For the text-containing cell, return its midpoint in (x, y) coordinate format. 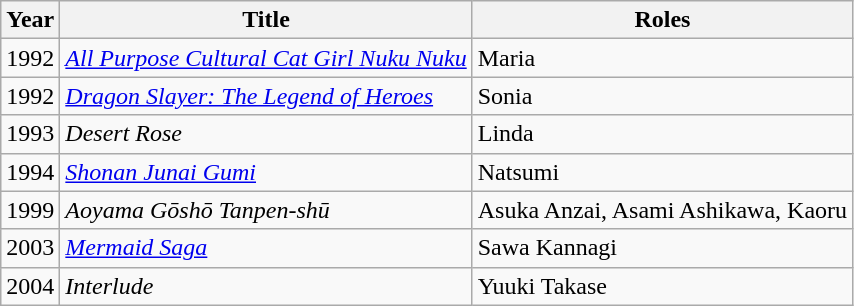
Mermaid Saga (266, 248)
2004 (30, 286)
2003 (30, 248)
Year (30, 20)
Dragon Slayer: The Legend of Heroes (266, 96)
Shonan Junai Gumi (266, 172)
Asuka Anzai, Asami Ashikawa, Kaoru (662, 210)
1994 (30, 172)
Maria (662, 58)
Sonia (662, 96)
All Purpose Cultural Cat Girl Nuku Nuku (266, 58)
1999 (30, 210)
1993 (30, 134)
Natsumi (662, 172)
Desert Rose (266, 134)
Yuuki Takase (662, 286)
Roles (662, 20)
Interlude (266, 286)
Title (266, 20)
Aoyama Gōshō Tanpen-shū (266, 210)
Linda (662, 134)
Sawa Kannagi (662, 248)
